Locate the cell with the specified text and output its (x, y) center coordinate. 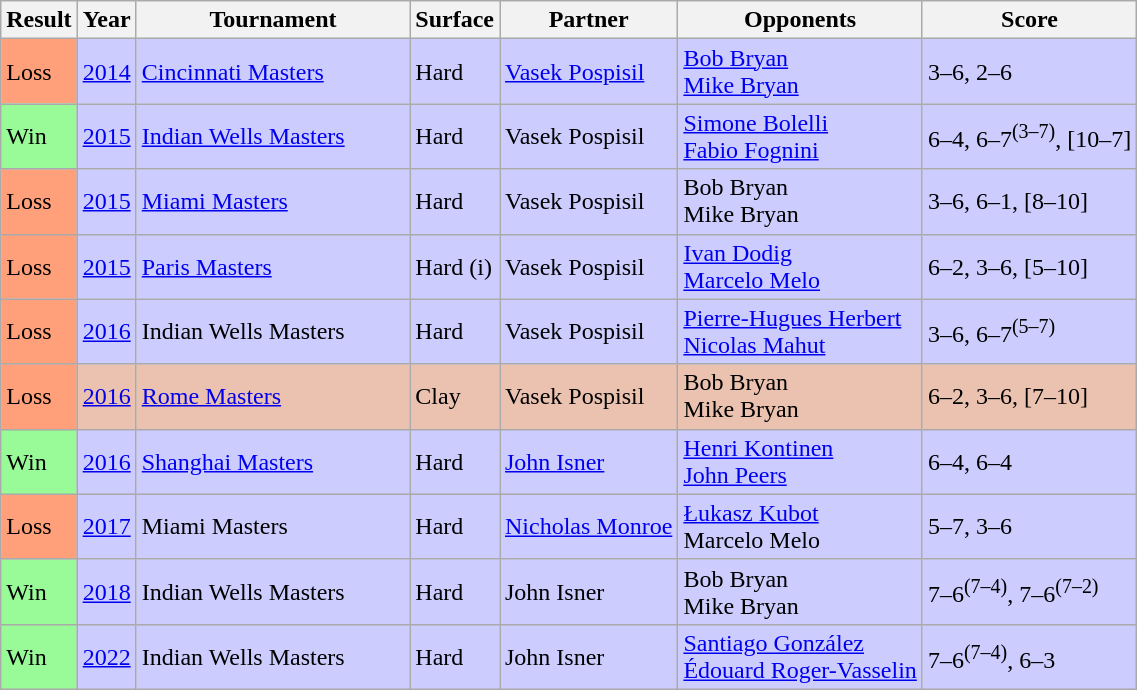
Partner (589, 20)
Paris Masters (273, 266)
Tournament (273, 20)
2018 (106, 592)
Nicholas Monroe (589, 526)
Opponents (800, 20)
6–4, 6–7(3–7), [10–7] (1029, 136)
2022 (106, 656)
2017 (106, 526)
Simone Bolelli Fabio Fognini (800, 136)
Pierre-Hugues Herbert Nicolas Mahut (800, 332)
3–6, 2–6 (1029, 72)
Shanghai Masters (273, 462)
2014 (106, 72)
Result (39, 20)
7–6(7–4), 6–3 (1029, 656)
Henri Kontinen John Peers (800, 462)
Score (1029, 20)
6–4, 6–4 (1029, 462)
Surface (455, 20)
Rome Masters (273, 396)
Santiago González Édouard Roger-Vasselin (800, 656)
Clay (455, 396)
6–2, 3–6, [5–10] (1029, 266)
3–6, 6–1, [8–10] (1029, 202)
5–7, 3–6 (1029, 526)
Cincinnati Masters (273, 72)
Year (106, 20)
Hard (i) (455, 266)
6–2, 3–6, [7–10] (1029, 396)
Ivan Dodig Marcelo Melo (800, 266)
7–6(7–4), 7–6(7–2) (1029, 592)
3–6, 6–7(5–7) (1029, 332)
Łukasz Kubot Marcelo Melo (800, 526)
